Return the [x, y] coordinate for the center point of the cell that contains the specified text.  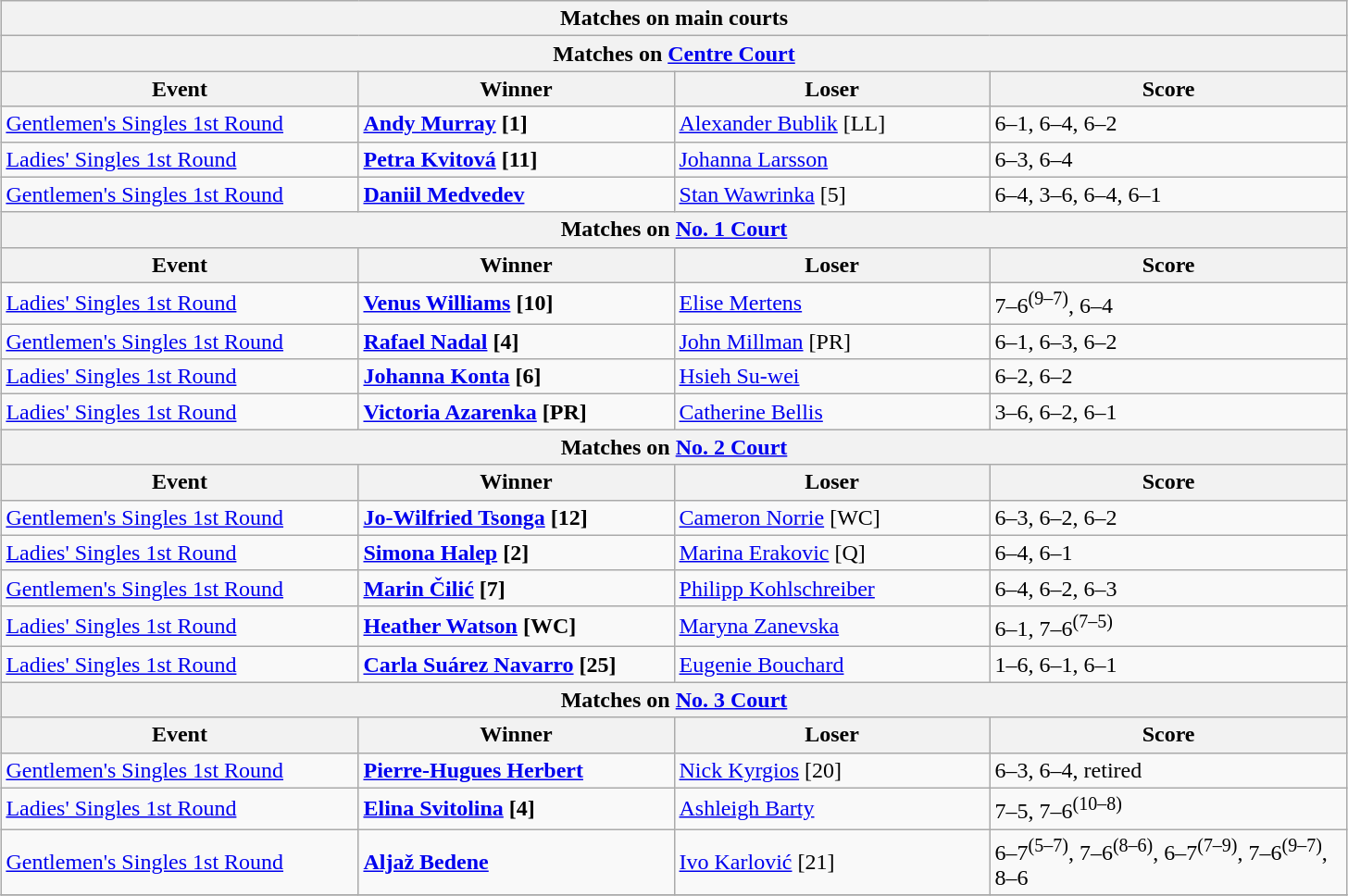
Cameron Norrie [WC] [831, 517]
Matches on No. 2 Court [674, 447]
Alexander Bublik [LL] [831, 124]
Andy Murray [1] [517, 124]
6–4, 6–1 [1168, 553]
7–6(9–7), 6–4 [1168, 304]
1–6, 6–1, 6–1 [1168, 665]
Stan Wawrinka [5] [831, 194]
3–6, 6–2, 6–1 [1168, 412]
Victoria Azarenka [PR] [517, 412]
Rafael Nadal [4] [517, 342]
Aljaž Bedene [517, 863]
Nick Kyrgios [20] [831, 770]
6–3, 6–4, retired [1168, 770]
Johanna Larsson [831, 159]
John Millman [PR] [831, 342]
Matches on No. 1 Court [674, 230]
6–3, 6–2, 6–2 [1168, 517]
6–2, 6–2 [1168, 377]
7–5, 7–6(10–8) [1168, 809]
Jo-Wilfried Tsonga [12] [517, 517]
Elina Svitolina [4] [517, 809]
Simona Halep [2] [517, 553]
6–7(5–7), 7–6(8–6), 6–7(7–9), 7–6(9–7), 8–6 [1168, 863]
6–3, 6–4 [1168, 159]
Eugenie Bouchard [831, 665]
Philipp Kohlschreiber [831, 588]
Matches on No. 3 Court [674, 700]
Matches on Centre Court [674, 54]
Matches on main courts [674, 19]
6–1, 7–6(7–5) [1168, 626]
Petra Kvitová [11] [517, 159]
Venus Williams [10] [517, 304]
Marin Čilić [7] [517, 588]
6–1, 6–4, 6–2 [1168, 124]
6–4, 3–6, 6–4, 6–1 [1168, 194]
Ivo Karlović [21] [831, 863]
Heather Watson [WC] [517, 626]
Maryna Zanevska [831, 626]
Elise Mertens [831, 304]
Ashleigh Barty [831, 809]
Marina Erakovic [Q] [831, 553]
Hsieh Su-wei [831, 377]
Catherine Bellis [831, 412]
Pierre-Hugues Herbert [517, 770]
Johanna Konta [6] [517, 377]
6–4, 6–2, 6–3 [1168, 588]
Carla Suárez Navarro [25] [517, 665]
6–1, 6–3, 6–2 [1168, 342]
Daniil Medvedev [517, 194]
